From the cell containing the given text, extract its center point as (X, Y) coordinate. 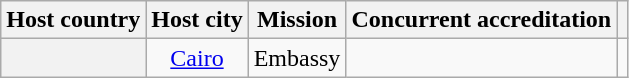
Mission (297, 20)
Embassy (297, 58)
Host country (74, 20)
Concurrent accreditation (482, 20)
Cairo (197, 58)
Host city (197, 20)
